Output the [X, Y] coordinate of the center of the cell containing the given text.  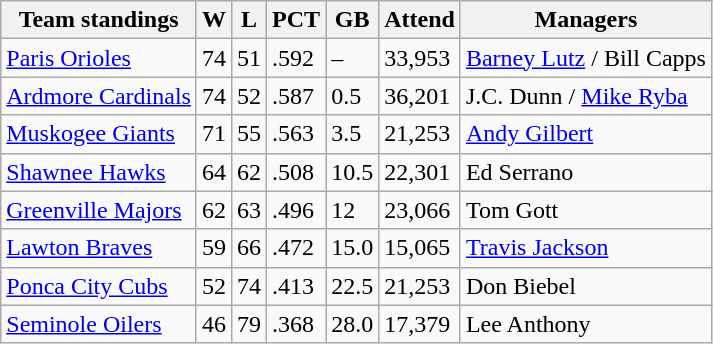
59 [214, 248]
Muskogee Giants [99, 134]
36,201 [420, 96]
GB [352, 20]
.587 [296, 96]
Seminole Oilers [99, 324]
22.5 [352, 286]
Ponca City Cubs [99, 286]
64 [214, 172]
17,379 [420, 324]
3.5 [352, 134]
51 [248, 58]
66 [248, 248]
Paris Orioles [99, 58]
15,065 [420, 248]
Attend [420, 20]
J.C. Dunn / Mike Ryba [586, 96]
Barney Lutz / Bill Capps [586, 58]
.496 [296, 210]
L [248, 20]
46 [214, 324]
Andy Gilbert [586, 134]
71 [214, 134]
.563 [296, 134]
22,301 [420, 172]
.368 [296, 324]
– [352, 58]
Greenville Majors [99, 210]
Tom Gott [586, 210]
Travis Jackson [586, 248]
55 [248, 134]
33,953 [420, 58]
Ardmore Cardinals [99, 96]
Ed Serrano [586, 172]
Managers [586, 20]
28.0 [352, 324]
0.5 [352, 96]
Shawnee Hawks [99, 172]
15.0 [352, 248]
.413 [296, 286]
23,066 [420, 210]
W [214, 20]
63 [248, 210]
Lawton Braves [99, 248]
Team standings [99, 20]
Lee Anthony [586, 324]
.508 [296, 172]
10.5 [352, 172]
.592 [296, 58]
Don Biebel [586, 286]
.472 [296, 248]
12 [352, 210]
PCT [296, 20]
79 [248, 324]
